Search for the cell housing the specified text and yield its (x, y) center coordinate. 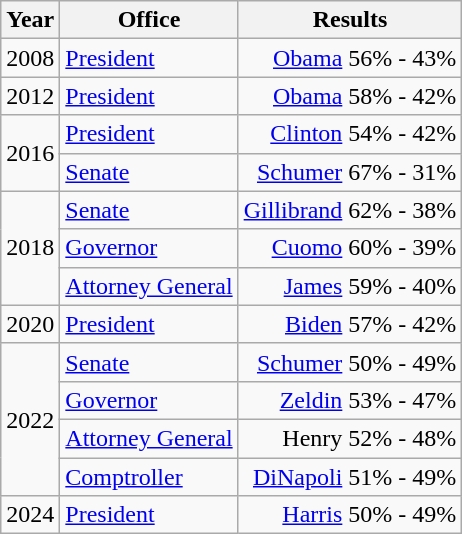
2024 (30, 515)
Obama 58% - 42% (350, 96)
Schumer 67% - 31% (350, 172)
Comptroller (149, 477)
Clinton 54% - 42% (350, 134)
Results (350, 20)
2022 (30, 419)
Biden 57% - 42% (350, 324)
Schumer 50% - 49% (350, 362)
2020 (30, 324)
Harris 50% - 49% (350, 515)
Gillibrand 62% - 38% (350, 210)
Office (149, 20)
DiNapoli 51% - 49% (350, 477)
Year (30, 20)
2018 (30, 248)
James 59% - 40% (350, 286)
2016 (30, 153)
Obama 56% - 43% (350, 58)
Cuomo 60% - 39% (350, 248)
2012 (30, 96)
Zeldin 53% - 47% (350, 400)
Henry 52% - 48% (350, 438)
2008 (30, 58)
